Output the [x, y] coordinate of the center of the cell containing the given text.  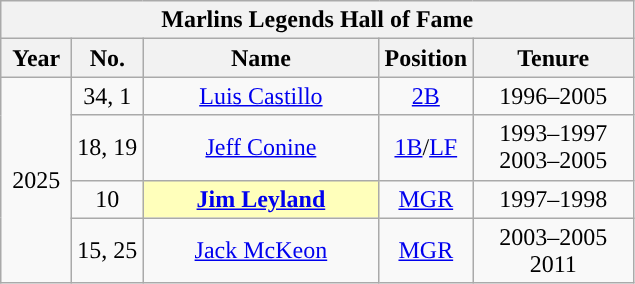
Marlins Legends Hall of Fame [318, 20]
2025 [36, 180]
Jim Leyland [261, 199]
Position [426, 58]
1993–19972003–2005 [554, 148]
2003–20052011 [554, 250]
Luis Castillo [261, 96]
2B [426, 96]
1B/LF [426, 148]
Year [36, 58]
34, 1 [108, 96]
1997–1998 [554, 199]
15, 25 [108, 250]
1996–2005 [554, 96]
Jeff Conine [261, 148]
Name [261, 58]
No. [108, 58]
10 [108, 199]
Jack McKeon [261, 250]
Tenure [554, 58]
18, 19 [108, 148]
